Extract the (X, Y) coordinate from the center of the cell holding the provided text.  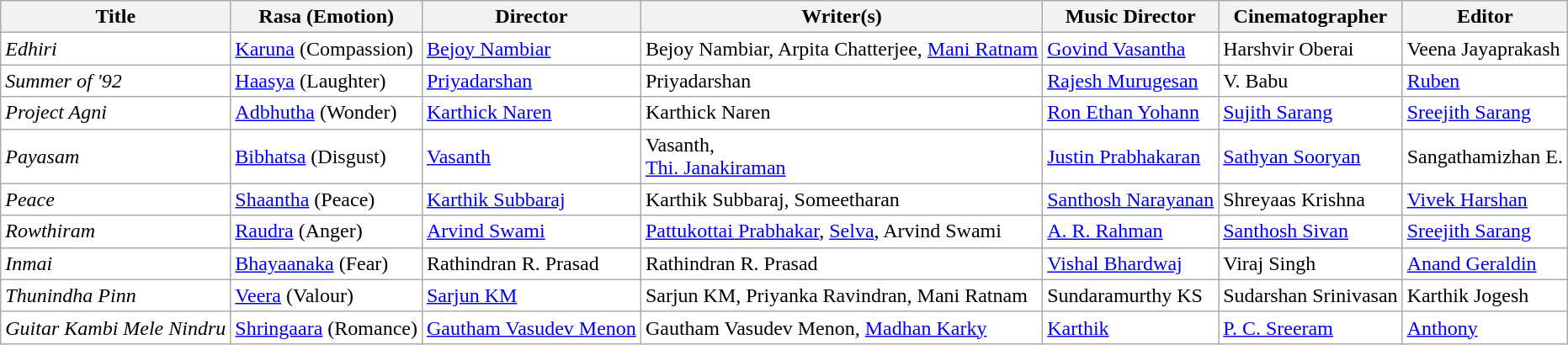
Veena Jayaprakash (1485, 49)
V. Babu (1310, 81)
Vishal Bhardwaj (1131, 263)
Sathyan Sooryan (1310, 157)
Thunindha Pinn (116, 295)
Writer(s) (842, 17)
Rowthiram (116, 231)
Shaantha (Peace) (327, 199)
Bibhatsa (Disgust) (327, 157)
Santhosh Narayanan (1131, 199)
Viraj Singh (1310, 263)
Rasa (Emotion) (327, 17)
Bejoy Nambiar, Arpita Chatterjee, Mani Ratnam (842, 49)
Anand Geraldin (1485, 263)
Govind Vasantha (1131, 49)
Summer of '92 (116, 81)
Title (116, 17)
Gautham Vasudev Menon, Madhan Karky (842, 327)
Pattukottai Prabhakar, Selva, Arvind Swami (842, 231)
Veera (Valour) (327, 295)
Editor (1485, 17)
Director (531, 17)
Bejoy Nambiar (531, 49)
A. R. Rahman (1131, 231)
Gautham Vasudev Menon (531, 327)
Raudra (Anger) (327, 231)
Bhayaanaka (Fear) (327, 263)
Edhiri (116, 49)
Cinematographer (1310, 17)
Sarjun KM (531, 295)
Karthik Subbaraj (531, 199)
Santhosh Sivan (1310, 231)
Karuna (Compassion) (327, 49)
Payasam (116, 157)
Sarjun KM, Priyanka Ravindran, Mani Ratnam (842, 295)
Anthony (1485, 327)
Guitar Kambi Mele Nindru (116, 327)
Inmai (116, 263)
Shringaara (Romance) (327, 327)
Sudarshan Srinivasan (1310, 295)
Karthik Jogesh (1485, 295)
Sujith Sarang (1310, 113)
P. C. Sreeram (1310, 327)
Sundaramurthy KS (1131, 295)
Vivek Harshan (1485, 199)
Haasya (Laughter) (327, 81)
Ron Ethan Yohann (1131, 113)
Justin Prabhakaran (1131, 157)
Vasanth (531, 157)
Music Director (1131, 17)
Shreyaas Krishna (1310, 199)
Vasanth,Thi. Janakiraman (842, 157)
Arvind Swami (531, 231)
Ruben (1485, 81)
Rajesh Murugesan (1131, 81)
Sangathamizhan E. (1485, 157)
Project Agni (116, 113)
Harshvir Oberai (1310, 49)
Karthik (1131, 327)
Karthik Subbaraj, Someetharan (842, 199)
Adbhutha (Wonder) (327, 113)
Peace (116, 199)
